Return the [X, Y] coordinate for the center point of the cell that contains the specified text.  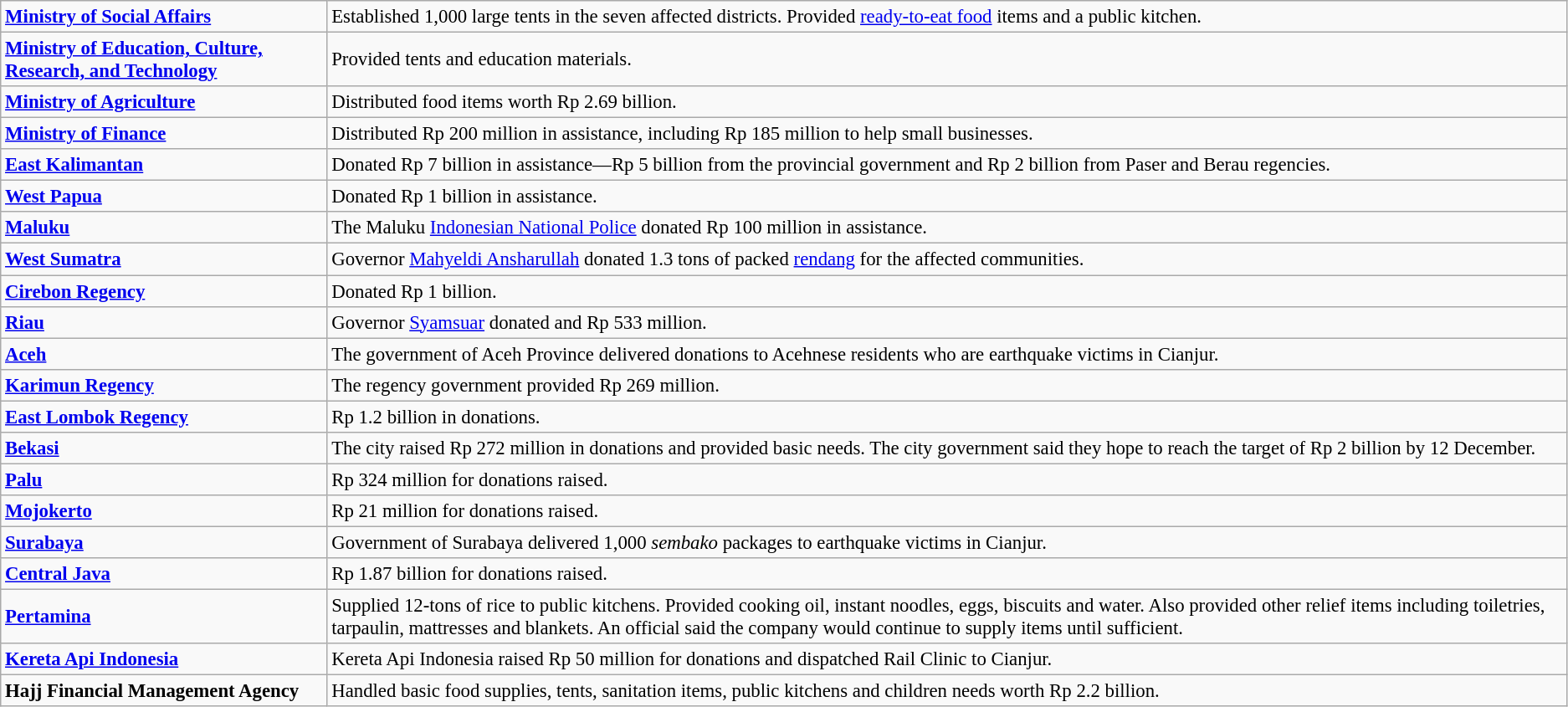
Kereta Api Indonesia [164, 659]
Surabaya [164, 542]
The regency government provided Rp 269 million. [947, 385]
Governor Mahyeldi Ansharullah donated 1.3 tons of packed rendang for the affected communities. [947, 259]
Ministry of Education, Culture, Research, and Technology [164, 60]
Governor Syamsuar donated and Rp 533 million. [947, 322]
Bekasi [164, 448]
Central Java [164, 574]
The Maluku Indonesian National Police donated Rp 100 million in assistance. [947, 228]
Hajj Financial Management Agency [164, 691]
The government of Aceh Province delivered donations to Acehnese residents who are earthquake victims in Cianjur. [947, 354]
Kereta Api Indonesia raised Rp 50 million for donations and dispatched Rail Clinic to Cianjur. [947, 659]
Rp 21 million for donations raised. [947, 511]
Distributed food items worth Rp 2.69 billion. [947, 102]
Ministry of Social Affairs [164, 17]
Cirebon Regency [164, 291]
East Kalimantan [164, 165]
Riau [164, 322]
Provided tents and education materials. [947, 60]
Donated Rp 1 billion. [947, 291]
Handled basic food supplies, tents, sanitation items, public kitchens and children needs worth Rp 2.2 billion. [947, 691]
Palu [164, 479]
Rp 1.2 billion in donations. [947, 417]
Maluku [164, 228]
Aceh [164, 354]
Distributed Rp 200 million in assistance, including Rp 185 million to help small businesses. [947, 134]
Donated Rp 7 billion in assistance—Rp 5 billion from the provincial government and Rp 2 billion from Paser and Berau regencies. [947, 165]
Karimun Regency [164, 385]
Rp 1.87 billion for donations raised. [947, 574]
Government of Surabaya delivered 1,000 sembako packages to earthquake victims in Cianjur. [947, 542]
East Lombok Regency [164, 417]
Ministry of Finance [164, 134]
West Sumatra [164, 259]
Rp 324 million for donations raised. [947, 479]
Donated Rp 1 billion in assistance. [947, 197]
Mojokerto [164, 511]
West Papua [164, 197]
Ministry of Agriculture [164, 102]
Pertamina [164, 617]
Established 1,000 large tents in the seven affected districts. Provided ready-to-eat food items and a public kitchen. [947, 17]
